Provide the (X, Y) coordinate of the cell's center where the given text is located.  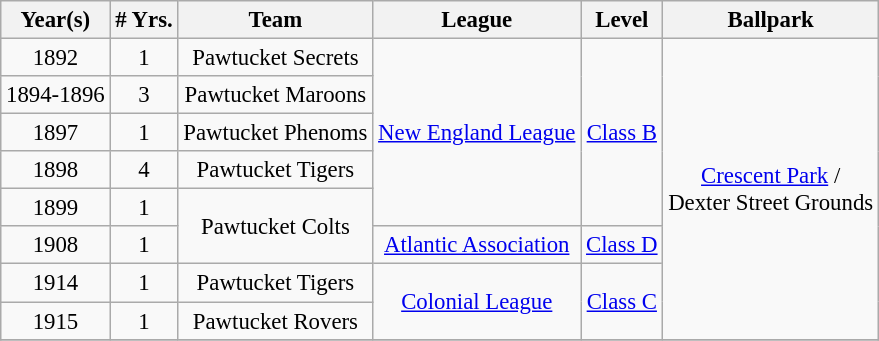
Ballpark (771, 20)
1892 (56, 58)
1915 (56, 321)
New England League (477, 133)
1894-1896 (56, 95)
League (477, 20)
4 (144, 170)
Class B (622, 133)
Class C (622, 302)
# Yrs. (144, 20)
3 (144, 95)
1914 (56, 283)
Class D (622, 245)
Pawtucket Colts (276, 226)
Pawtucket Phenoms (276, 133)
Level (622, 20)
Pawtucket Maroons (276, 95)
Atlantic Association (477, 245)
Team (276, 20)
1897 (56, 133)
Colonial League (477, 302)
1899 (56, 208)
1908 (56, 245)
Pawtucket Secrets (276, 58)
Crescent Park / Dexter Street Grounds (771, 190)
Pawtucket Rovers (276, 321)
1898 (56, 170)
Year(s) (56, 20)
